Return the [X, Y] coordinate for the center point of the cell that contains the specified text.  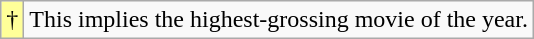
† [12, 20]
This implies the highest-grossing movie of the year. [279, 20]
